Pinpoint the cell where the given text exists, returning its [X, Y] midpoint coordinate. 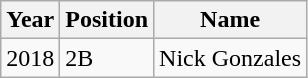
2018 [30, 58]
Position [107, 20]
Nick Gonzales [230, 58]
2B [107, 58]
Year [30, 20]
Name [230, 20]
